Detect which cell encompasses the target text, then output its [x, y] center coordinate. 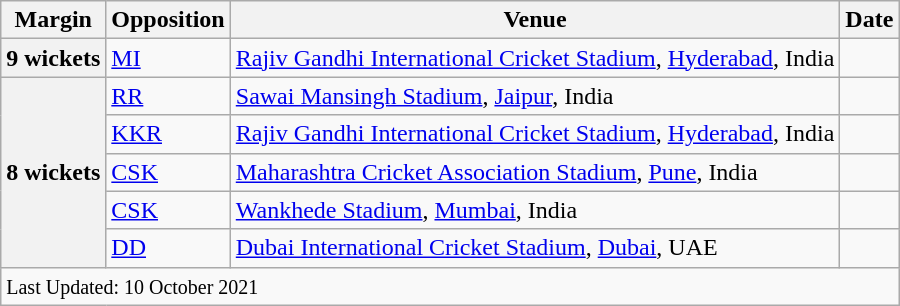
DD [168, 248]
Last Updated: 10 October 2021 [450, 286]
RR [168, 96]
Wankhede Stadium, Mumbai, India [535, 210]
MI [168, 58]
KKR [168, 134]
Sawai Mansingh Stadium, Jaipur, India [535, 96]
8 wickets [54, 172]
Date [870, 20]
Maharashtra Cricket Association Stadium, Pune, India [535, 172]
Dubai International Cricket Stadium, Dubai, UAE [535, 248]
Margin [54, 20]
Opposition [168, 20]
9 wickets [54, 58]
Venue [535, 20]
